Detect which cell encompasses the target text, then output its [X, Y] center coordinate. 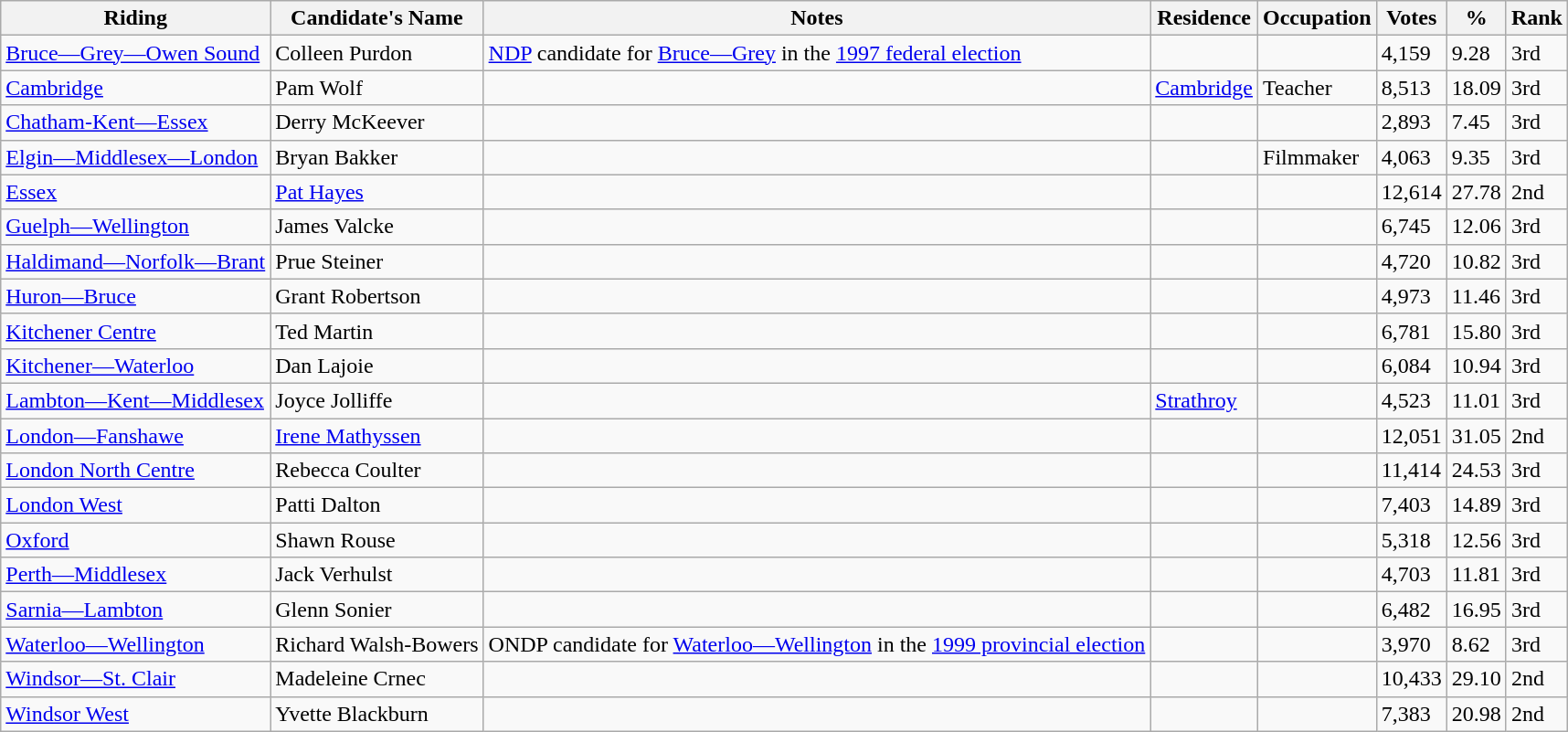
Teacher [1318, 88]
6,482 [1411, 610]
Glenn Sonier [376, 610]
7,403 [1411, 505]
Guelph—Wellington [135, 227]
Grant Robertson [376, 296]
Bryan Bakker [376, 157]
Dan Lajoie [376, 366]
2,893 [1411, 122]
9.28 [1477, 53]
4,703 [1411, 575]
Ted Martin [376, 331]
8.62 [1477, 644]
Lambton—Kent—Middlesex [135, 400]
11.46 [1477, 296]
Kitchener—Waterloo [135, 366]
29.10 [1477, 679]
4,159 [1411, 53]
6,084 [1411, 366]
Strathroy [1204, 400]
10.94 [1477, 366]
% [1477, 18]
Elgin—Middlesex—London [135, 157]
London—Fanshawe [135, 436]
Waterloo—Wellington [135, 644]
Pam Wolf [376, 88]
Chatham-Kent—Essex [135, 122]
12,614 [1411, 192]
ONDP candidate for Waterloo—Wellington in the 1999 provincial election [817, 644]
14.89 [1477, 505]
11.81 [1477, 575]
James Valcke [376, 227]
11,414 [1411, 471]
Derry McKeever [376, 122]
Filmmaker [1318, 157]
Windsor—St. Clair [135, 679]
Kitchener Centre [135, 331]
12.06 [1477, 227]
7,383 [1411, 714]
3,970 [1411, 644]
Candidate's Name [376, 18]
27.78 [1477, 192]
Oxford [135, 540]
Rank [1537, 18]
Pat Hayes [376, 192]
4,523 [1411, 400]
Notes [817, 18]
11.01 [1477, 400]
Residence [1204, 18]
7.45 [1477, 122]
Patti Dalton [376, 505]
Occupation [1318, 18]
Madeleine Crnec [376, 679]
9.35 [1477, 157]
24.53 [1477, 471]
6,745 [1411, 227]
Richard Walsh-Bowers [376, 644]
Joyce Jolliffe [376, 400]
Essex [135, 192]
8,513 [1411, 88]
Sarnia—Lambton [135, 610]
4,720 [1411, 261]
12,051 [1411, 436]
6,781 [1411, 331]
NDP candidate for Bruce—Grey in the 1997 federal election [817, 53]
12.56 [1477, 540]
Colleen Purdon [376, 53]
Perth—Middlesex [135, 575]
18.09 [1477, 88]
10,433 [1411, 679]
15.80 [1477, 331]
Huron—Bruce [135, 296]
Riding [135, 18]
Votes [1411, 18]
Rebecca Coulter [376, 471]
5,318 [1411, 540]
16.95 [1477, 610]
Yvette Blackburn [376, 714]
London North Centre [135, 471]
Windsor West [135, 714]
4,973 [1411, 296]
Bruce—Grey—Owen Sound [135, 53]
4,063 [1411, 157]
London West [135, 505]
Shawn Rouse [376, 540]
20.98 [1477, 714]
31.05 [1477, 436]
Irene Mathyssen [376, 436]
10.82 [1477, 261]
Jack Verhulst [376, 575]
Haldimand—Norfolk—Brant [135, 261]
Prue Steiner [376, 261]
